Extract the [x, y] coordinate from the center of the cell holding the provided text.  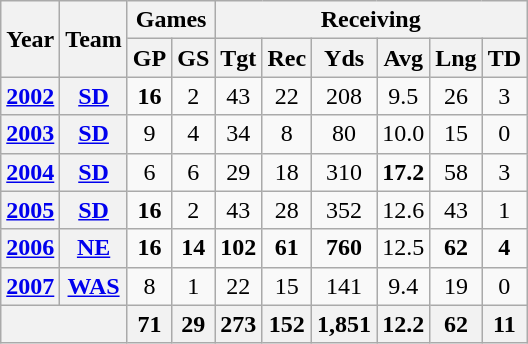
12.5 [404, 248]
Avg [404, 58]
Team [94, 39]
2002 [30, 96]
14 [194, 248]
2005 [30, 210]
71 [149, 324]
34 [238, 134]
9.4 [404, 286]
18 [287, 172]
2003 [30, 134]
19 [456, 286]
GP [149, 58]
17.2 [404, 172]
Receiving [371, 20]
102 [238, 248]
WAS [94, 286]
273 [238, 324]
Lng [456, 58]
141 [344, 286]
Year [30, 39]
11 [504, 324]
12.2 [404, 324]
1,851 [344, 324]
760 [344, 248]
9 [149, 134]
Games [170, 20]
2007 [30, 286]
58 [456, 172]
Yds [344, 58]
10.0 [404, 134]
GS [194, 58]
2004 [30, 172]
80 [344, 134]
28 [287, 210]
208 [344, 96]
NE [94, 248]
Tgt [238, 58]
9.5 [404, 96]
Rec [287, 58]
61 [287, 248]
152 [287, 324]
TD [504, 58]
26 [456, 96]
12.6 [404, 210]
310 [344, 172]
352 [344, 210]
2006 [30, 248]
